Return the (x, y) coordinate for the center point of the cell that contains the specified text.  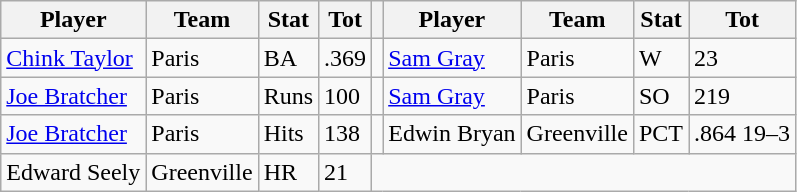
100 (346, 96)
21 (346, 172)
PCT (660, 134)
BA (288, 58)
Chink Taylor (74, 58)
Hits (288, 134)
.369 (346, 58)
.864 19–3 (742, 134)
HR (288, 172)
Runs (288, 96)
219 (742, 96)
W (660, 58)
Edward Seely (74, 172)
Edwin Bryan (452, 134)
23 (742, 58)
SO (660, 96)
138 (346, 134)
